Return [x, y] of the center of cell containing provided text 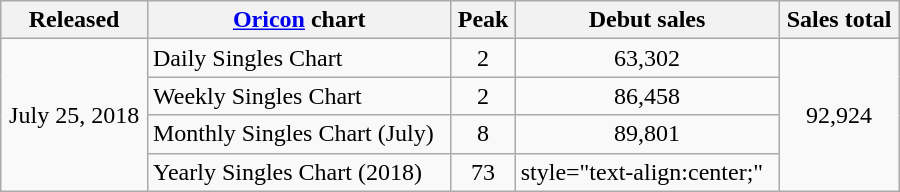
Yearly Singles Chart (2018) [298, 172]
63,302 [647, 58]
89,801 [647, 134]
style="text-align:center;" [647, 172]
Debut sales [647, 20]
Monthly Singles Chart (July) [298, 134]
Daily Singles Chart [298, 58]
Peak [483, 20]
92,924 [839, 115]
86,458 [647, 96]
8 [483, 134]
July 25, 2018 [74, 115]
73 [483, 172]
Weekly Singles Chart [298, 96]
Sales total [839, 20]
Oricon chart [298, 20]
Released [74, 20]
